Output the [X, Y] coordinate of the center of the cell containing the given text.  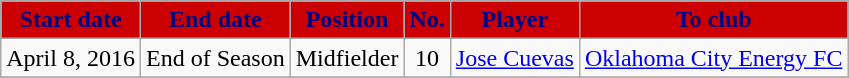
Jose Cuevas [514, 58]
April 8, 2016 [71, 58]
No. [427, 20]
Position [347, 20]
Start date [71, 20]
To club [714, 20]
Player [514, 20]
End of Season [215, 58]
End date [215, 20]
Oklahoma City Energy FC [714, 58]
10 [427, 58]
Midfielder [347, 58]
